Search for the cell housing the specified text and yield its (x, y) center coordinate. 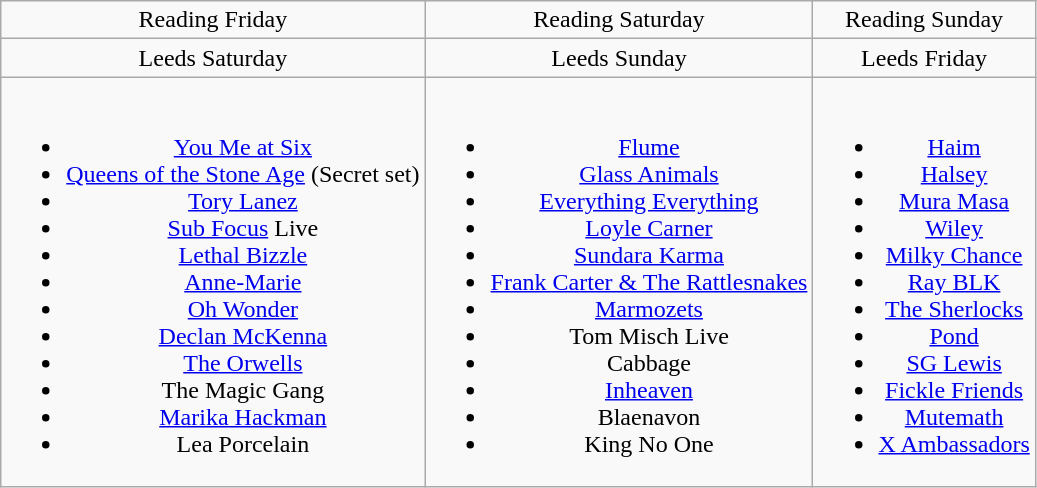
Leeds Sunday (619, 58)
Leeds Saturday (213, 58)
HaimHalseyMura MasaWileyMilky ChanceRay BLKThe SherlocksPondSG LewisFickle FriendsMutemathX Ambassadors (924, 282)
Reading Sunday (924, 20)
Leeds Friday (924, 58)
Reading Saturday (619, 20)
Reading Friday (213, 20)
